Detect which cell encompasses the target text, then output its [X, Y] center coordinate. 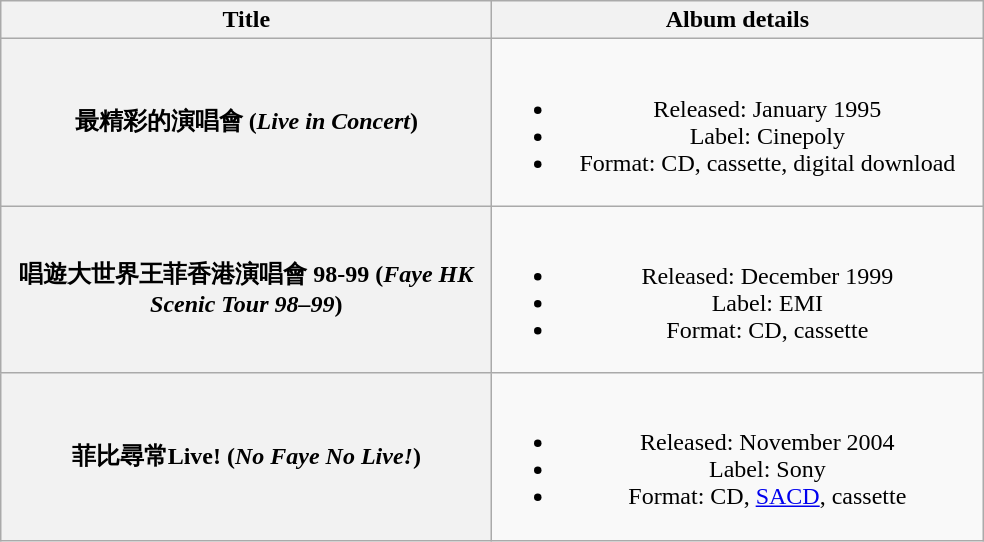
Title [246, 20]
Released: December 1999Label: EMIFormat: CD, cassette [738, 290]
唱遊大世界王菲香港演唱會 98-99 (Faye HK Scenic Tour 98–99) [246, 290]
Released: November 2004Label: SonyFormat: CD, SACD, cassette [738, 456]
Album details [738, 20]
菲比尋常Live! (No Faye No Live!) [246, 456]
Released: January 1995Label: CinepolyFormat: CD, cassette, digital download [738, 122]
最精彩的演唱會 (Live in Concert) [246, 122]
